From the cell containing the given text, extract its center point as (x, y) coordinate. 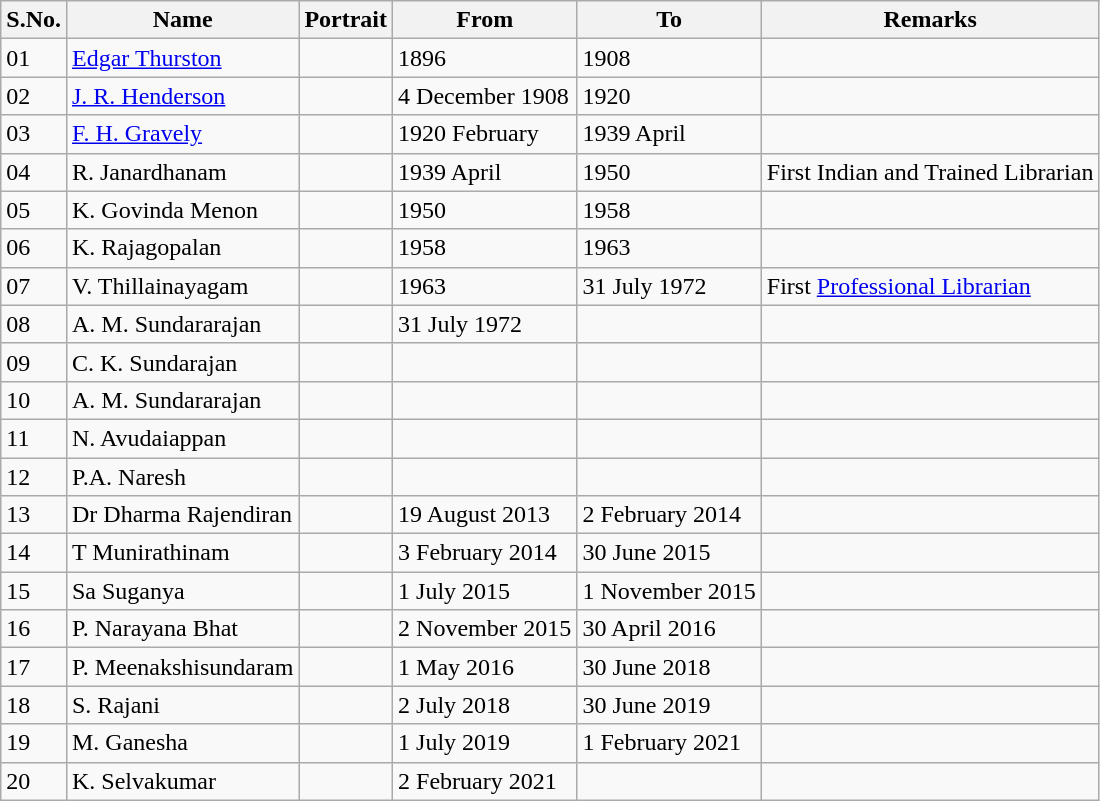
K. Rajagopalan (182, 248)
09 (34, 362)
Dr Dharma Rajendiran (182, 515)
N. Avudaiappan (182, 438)
R. Janardhanam (182, 172)
14 (34, 553)
1 July 2015 (485, 591)
07 (34, 286)
2 November 2015 (485, 629)
4 December 1908 (485, 96)
Sa Suganya (182, 591)
1920 (669, 96)
30 June 2018 (669, 667)
30 June 2015 (669, 553)
1 May 2016 (485, 667)
K. Selvakumar (182, 781)
2 July 2018 (485, 705)
V. Thillainayagam (182, 286)
S. Rajani (182, 705)
19 (34, 743)
03 (34, 134)
C. K. Sundarajan (182, 362)
First Indian and Trained Librarian (930, 172)
19 August 2013 (485, 515)
Remarks (930, 20)
1920 February (485, 134)
08 (34, 324)
Name (182, 20)
13 (34, 515)
30 June 2019 (669, 705)
2 February 2021 (485, 781)
05 (34, 210)
16 (34, 629)
T Munirathinam (182, 553)
11 (34, 438)
Edgar Thurston (182, 58)
2 February 2014 (669, 515)
Portrait (346, 20)
P. Narayana Bhat (182, 629)
1 November 2015 (669, 591)
10 (34, 400)
12 (34, 477)
15 (34, 591)
K. Govinda Menon (182, 210)
1 July 2019 (485, 743)
From (485, 20)
20 (34, 781)
02 (34, 96)
06 (34, 248)
18 (34, 705)
First Professional Librarian (930, 286)
1896 (485, 58)
P.A. Naresh (182, 477)
F. H. Gravely (182, 134)
30 April 2016 (669, 629)
To (669, 20)
17 (34, 667)
P. Meenakshisundaram (182, 667)
S.No. (34, 20)
04 (34, 172)
01 (34, 58)
M. Ganesha (182, 743)
3 February 2014 (485, 553)
J. R. Henderson (182, 96)
1 February 2021 (669, 743)
1908 (669, 58)
